Find where the given text appears and provide that cell's center as [x, y] coordinate. 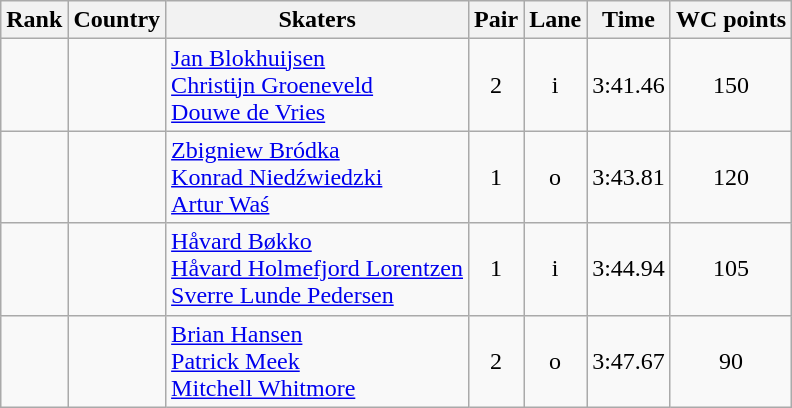
3:47.67 [629, 361]
Pair [496, 20]
Rank [34, 20]
Time [629, 20]
Skaters [318, 20]
120 [730, 177]
Håvard BøkkoHåvard Holmefjord LorentzenSverre Lunde Pedersen [318, 269]
WC points [730, 20]
3:41.46 [629, 85]
90 [730, 361]
150 [730, 85]
Jan BlokhuijsenChristijn GroeneveldDouwe de Vries [318, 85]
Lane [556, 20]
Zbigniew BródkaKonrad NiedźwiedzkiArtur Waś [318, 177]
Country [117, 20]
Brian HansenPatrick MeekMitchell Whitmore [318, 361]
3:43.81 [629, 177]
3:44.94 [629, 269]
105 [730, 269]
